Find where the given text appears and provide that cell's center as [X, Y] coordinate. 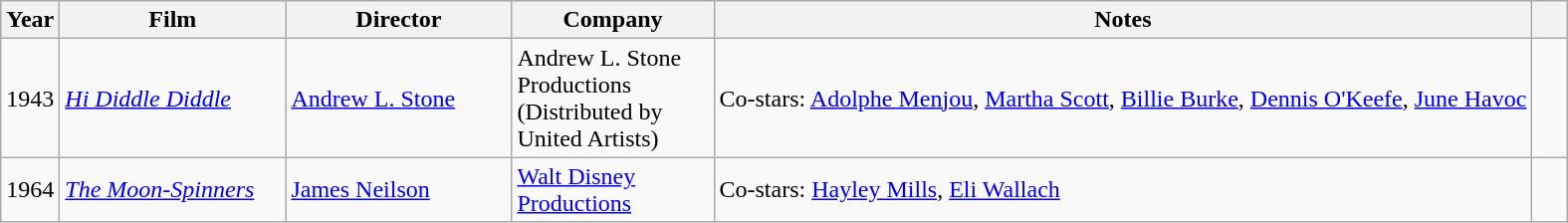
1943 [30, 98]
Andrew L. Stone [398, 98]
Andrew L. Stone Productions (Distributed by United Artists) [613, 98]
Year [30, 20]
Director [398, 20]
Company [613, 20]
1964 [30, 189]
The Moon-Spinners [173, 189]
Hi Diddle Diddle [173, 98]
James Neilson [398, 189]
Film [173, 20]
Notes [1123, 20]
Walt Disney Productions [613, 189]
Co-stars: Hayley Mills, Eli Wallach [1123, 189]
Co-stars: Adolphe Menjou, Martha Scott, Billie Burke, Dennis O'Keefe, June Havoc [1123, 98]
